Detect which cell encompasses the target text, then output its [X, Y] center coordinate. 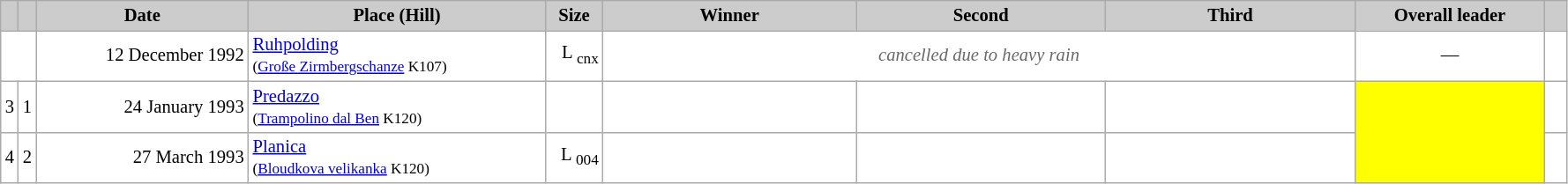
L cnx [573, 55]
Predazzo(Trampolino dal Ben K120) [397, 107]
Planica(Bloudkova velikanka K120) [397, 158]
Third [1231, 15]
cancelled due to heavy rain [979, 55]
3 [10, 107]
Overall leader [1450, 15]
27 March 1993 [143, 158]
Winner [730, 15]
Place (Hill) [397, 15]
Size [573, 15]
24 January 1993 [143, 107]
Ruhpolding(Große Zirmbergschanze K107) [397, 55]
2 [27, 158]
— [1450, 55]
Date [143, 15]
1 [27, 107]
Second [981, 15]
L 004 [573, 158]
4 [10, 158]
12 December 1992 [143, 55]
